Search for the cell housing the specified text and yield its (X, Y) center coordinate. 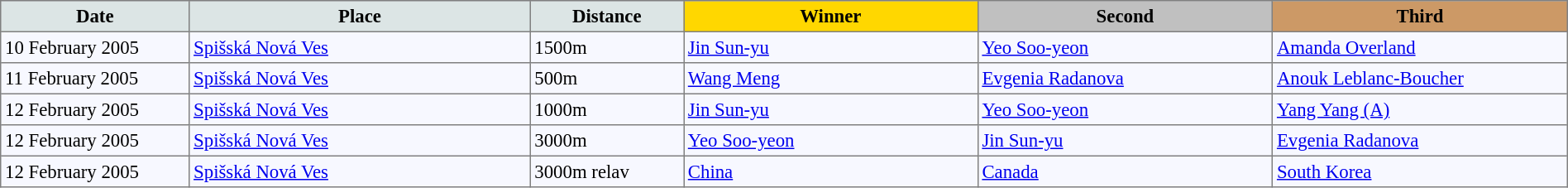
Third (1421, 17)
South Korea (1421, 171)
Canada (1125, 171)
3000m (607, 141)
Distance (607, 17)
Yang Yang (A) (1421, 109)
Amanda Overland (1421, 47)
Date (95, 17)
Winner (831, 17)
China (831, 171)
500m (607, 79)
Anouk Leblanc-Boucher (1421, 79)
11 February 2005 (95, 79)
1000m (607, 109)
Second (1125, 17)
3000m relav (607, 171)
Wang Meng (831, 79)
10 February 2005 (95, 47)
Place (360, 17)
1500m (607, 47)
